Determine the [x, y] coordinate at the center of the cell enclosing the given text.  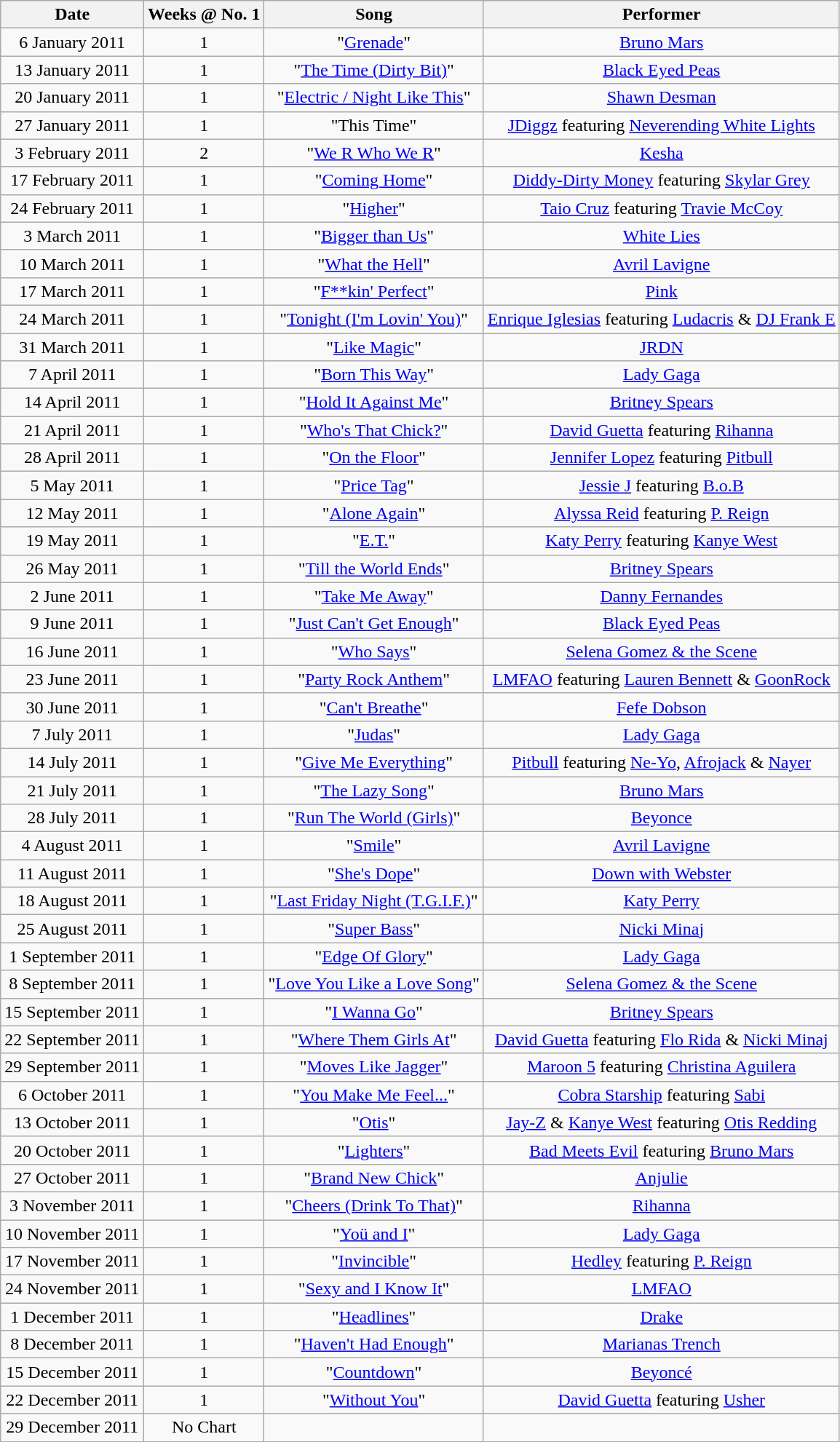
"Alone Again" [374, 513]
"Price Tag" [374, 486]
24 March 2011 [73, 319]
29 December 2011 [73, 1427]
Alyssa Reid featuring P. Reign [661, 513]
Cobra Starship featuring Sabi [661, 1095]
"Born This Way" [374, 375]
Date [73, 15]
26 May 2011 [73, 569]
10 November 2011 [73, 1234]
"What the Hell" [374, 264]
JRDN [661, 347]
28 July 2011 [73, 818]
8 September 2011 [73, 984]
24 November 2011 [73, 1289]
"This Time" [374, 125]
"Cheers (Drink To That)" [374, 1205]
"Haven't Had Enough" [374, 1344]
LMFAO featuring Lauren Bennett & GoonRock [661, 679]
Kesha [661, 153]
20 January 2011 [73, 98]
No Chart [204, 1427]
27 October 2011 [73, 1178]
7 July 2011 [73, 734]
14 April 2011 [73, 403]
Marianas Trench [661, 1344]
17 February 2011 [73, 181]
Jennifer Lopez featuring Pitbull [661, 458]
Taio Cruz featuring Travie McCoy [661, 208]
"Edge Of Glory" [374, 956]
12 May 2011 [73, 513]
"Grenade" [374, 42]
2 June 2011 [73, 596]
Diddy-Dirty Money featuring Skylar Grey [661, 181]
"Till the World Ends" [374, 569]
"Headlines" [374, 1317]
"Hold It Against Me" [374, 403]
20 October 2011 [73, 1150]
Anjulie [661, 1178]
"Super Bass" [374, 929]
"Smile" [374, 846]
"Higher" [374, 208]
"Give Me Everything" [374, 762]
"She's Dope" [374, 873]
"I Wanna Go" [374, 1012]
7 April 2011 [73, 375]
David Guetta featuring Usher [661, 1400]
"The Lazy Song" [374, 790]
17 November 2011 [73, 1261]
15 September 2011 [73, 1012]
22 December 2011 [73, 1400]
18 August 2011 [73, 901]
Beyonce [661, 818]
JDiggz featuring Neverending White Lights [661, 125]
"Judas" [374, 734]
9 June 2011 [73, 624]
"We R Who We R" [374, 153]
"Otis" [374, 1122]
"Invincible" [374, 1261]
Fefe Dobson [661, 707]
"Coming Home" [374, 181]
15 December 2011 [73, 1372]
"Party Rock Anthem" [374, 679]
8 December 2011 [73, 1344]
6 January 2011 [73, 42]
David Guetta featuring Rihanna [661, 430]
"F**kin' Perfect" [374, 291]
Pitbull featuring Ne-Yo, Afrojack & Nayer [661, 762]
29 September 2011 [73, 1067]
Jessie J featuring B.o.B [661, 486]
13 January 2011 [73, 70]
White Lies [661, 236]
3 March 2011 [73, 236]
17 March 2011 [73, 291]
Weeks @ No. 1 [204, 15]
"Tonight (I'm Lovin' You)" [374, 319]
Beyoncé [661, 1372]
"Bigger than Us" [374, 236]
4 August 2011 [73, 846]
"Moves Like Jagger" [374, 1067]
David Guetta featuring Flo Rida & Nicki Minaj [661, 1039]
21 July 2011 [73, 790]
23 June 2011 [73, 679]
Enrique Iglesias featuring Ludacris & DJ Frank E [661, 319]
"On the Floor" [374, 458]
27 January 2011 [73, 125]
"The Time (Dirty Bit)" [374, 70]
"Just Can't Get Enough" [374, 624]
16 June 2011 [73, 651]
Maroon 5 featuring Christina Aguilera [661, 1067]
"Where Them Girls At" [374, 1039]
LMFAO [661, 1289]
"Lighters" [374, 1150]
14 July 2011 [73, 762]
Jay-Z & Kanye West featuring Otis Redding [661, 1122]
24 February 2011 [73, 208]
"You Make Me Feel..." [374, 1095]
28 April 2011 [73, 458]
11 August 2011 [73, 873]
Pink [661, 291]
"Sexy and I Know It" [374, 1289]
25 August 2011 [73, 929]
"E.T." [374, 541]
19 May 2011 [73, 541]
5 May 2011 [73, 486]
Drake [661, 1317]
"Who's That Chick?" [374, 430]
Danny Fernandes [661, 596]
3 February 2011 [73, 153]
31 March 2011 [73, 347]
"Can't Breathe" [374, 707]
Katy Perry [661, 901]
10 March 2011 [73, 264]
"Without You" [374, 1400]
Shawn Desman [661, 98]
Performer [661, 15]
"Run The World (Girls)" [374, 818]
Down with Webster [661, 873]
"Love You Like a Love Song" [374, 984]
3 November 2011 [73, 1205]
13 October 2011 [73, 1122]
"Like Magic" [374, 347]
2 [204, 153]
Bad Meets Evil featuring Bruno Mars [661, 1150]
"Who Says" [374, 651]
1 December 2011 [73, 1317]
"Brand New Chick" [374, 1178]
"Countdown" [374, 1372]
"Yoü and I" [374, 1234]
30 June 2011 [73, 707]
Nicki Minaj [661, 929]
22 September 2011 [73, 1039]
Hedley featuring P. Reign [661, 1261]
Song [374, 15]
Rihanna [661, 1205]
Katy Perry featuring Kanye West [661, 541]
"Last Friday Night (T.G.I.F.)" [374, 901]
"Take Me Away" [374, 596]
1 September 2011 [73, 956]
6 October 2011 [73, 1095]
"Electric / Night Like This" [374, 98]
21 April 2011 [73, 430]
